Capture the cell that displays the provided text and extract its [x, y] central coordinate. 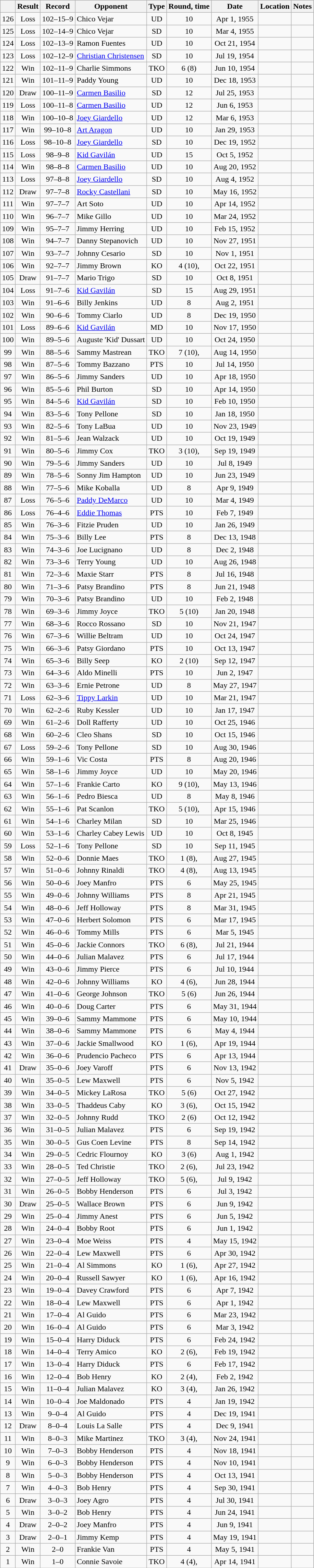
43 [8, 1043]
52–0–6 [58, 858]
George Johnson [111, 994]
Oct 24, 1947 [235, 636]
92 [8, 438]
Mickey LaRosa [111, 1093]
84 [8, 537]
98–9–8 [58, 155]
40 [8, 1080]
Apr 7, 1942 [235, 1290]
98–10–8 [58, 142]
94–7–7 [58, 241]
101 [8, 327]
Notes [302, 6]
39 [8, 1093]
2–0–2 [58, 1525]
May 15, 1942 [235, 1241]
112 [8, 192]
Jul 10, 1944 [235, 969]
Jul 9, 1942 [235, 1179]
Nov 18, 1941 [235, 1451]
Apr 30, 1942 [235, 1253]
Sep 14, 1942 [235, 1142]
May 19, 1941 [235, 1537]
Oct 5, 1952 [235, 155]
Terry Amico [111, 1352]
Billy Lee [111, 537]
58 [8, 858]
Terry Young [111, 562]
73 [8, 673]
102–12–9 [58, 56]
65 [8, 772]
96 [8, 389]
82–5–6 [58, 426]
95 [8, 401]
Jul 30, 1941 [235, 1500]
59–1–6 [58, 760]
5 (10) [189, 611]
56 [8, 883]
35–0–5 [58, 1080]
MD [156, 327]
Russell Sawyer [111, 1278]
Feb 19, 1942 [235, 1352]
Joey Varoff [111, 1068]
Mike Gillo [111, 216]
Jun 28, 1944 [235, 982]
Aug 1, 1942 [235, 1155]
3 [8, 1537]
91–7–7 [58, 278]
100–10–8 [58, 117]
16 [8, 1377]
Apr 19, 1944 [235, 1043]
Tommy Mills [111, 932]
52 [8, 932]
17–0–4 [58, 1315]
Mar 17, 1945 [235, 920]
31–0–5 [58, 1130]
Jimmy Anest [111, 1216]
Location [275, 6]
Feb 15, 1952 [235, 229]
19–0–4 [58, 1290]
Jan 19, 1942 [235, 1401]
Prudencio Pacheco [111, 1056]
123 [8, 56]
Auguste 'Kid' Dussart [111, 340]
Jul 21, 1944 [235, 945]
92–7–7 [58, 266]
99–10–8 [58, 130]
Jun 5, 1942 [235, 1216]
Mar 4, 1955 [235, 31]
Ernie Petrone [111, 685]
85 [8, 525]
2 (4), [189, 1377]
Johnny Rudd [111, 1117]
Jul 25, 1953 [235, 93]
101–11–9 [58, 80]
25 [8, 1265]
100–11–9 [58, 93]
20–0–4 [58, 1278]
Date [235, 6]
41 [8, 1068]
Mar 31, 1945 [235, 907]
114 [8, 167]
115 [8, 155]
Jul 3, 1942 [235, 1191]
89–5–6 [58, 340]
Jackie Connors [111, 945]
Aug 26, 1948 [235, 562]
25–0–5 [58, 1204]
50 [8, 957]
20 [8, 1327]
6 (8), [189, 945]
36 [8, 1130]
32–0–5 [58, 1117]
Nov 24, 1941 [235, 1438]
26–0–5 [58, 1191]
Jan 29, 1953 [235, 130]
Jun 6, 1953 [235, 105]
Aug 20, 1946 [235, 760]
35–0–6 [58, 1068]
Dec 9, 1941 [235, 1426]
54 [8, 907]
26 [8, 1253]
76–5–6 [58, 500]
27 [8, 1241]
Art Soto [111, 204]
63–3–6 [58, 685]
103 [8, 303]
Aug 27, 1945 [235, 858]
60–2–6 [58, 735]
Feb 7, 1949 [235, 512]
12–0–4 [58, 1377]
28 [8, 1228]
Jan 18, 1950 [235, 414]
Jun 9, 1941 [235, 1525]
Dec 2, 1948 [235, 550]
35 [8, 1142]
4 (10), [189, 266]
119 [8, 105]
Jun 2, 1947 [235, 673]
29 [8, 1216]
May 4, 1944 [235, 1031]
May 10, 1944 [235, 1019]
Dec 18, 1953 [235, 80]
64 [8, 784]
6–0–3 [58, 1463]
44–0–6 [58, 957]
66 [8, 760]
2 [8, 1550]
Sonny Jim Hampton [111, 475]
Jun 23, 1949 [235, 475]
Cleo Shans [111, 735]
83–5–6 [58, 414]
63 [8, 796]
Feb 2, 1948 [235, 599]
Johnny Rinaldi [111, 870]
3 (6), [189, 1105]
70 [8, 710]
Mar 23, 1942 [235, 1315]
Jan 26, 1942 [235, 1389]
102–13–9 [58, 43]
21 [8, 1315]
Pedro Biesca [111, 796]
Patsy Giordano [111, 648]
Mar 5, 1945 [235, 932]
Nov 23, 1949 [235, 426]
73–3–6 [58, 562]
Sep 19, 1942 [235, 1130]
Tony LaBua [111, 426]
81–5–6 [58, 438]
48–0–6 [58, 907]
Feb 10, 1950 [235, 401]
13–0–4 [58, 1364]
42–0–6 [58, 982]
60 [8, 833]
118 [8, 117]
93 [8, 426]
4 (8), [189, 870]
Apr 14, 1952 [235, 204]
102–15–9 [58, 19]
102–11–9 [58, 68]
75–3–6 [58, 537]
24–0–4 [58, 1228]
9 (10), [189, 784]
2 (10) [189, 661]
70–3–6 [58, 599]
8–0–3 [58, 1438]
45 [8, 1019]
79 [8, 599]
May 13, 1946 [235, 784]
Jul 8, 1949 [235, 463]
Oct 15, 1946 [235, 735]
Oct 25, 1946 [235, 722]
86–5–6 [58, 377]
Aug 29, 1951 [235, 290]
Nov 10, 1941 [235, 1463]
34 [8, 1155]
44 [8, 1031]
Gus Coen Levine [111, 1142]
69–3–6 [58, 611]
28–0–5 [58, 1167]
72–3–6 [58, 574]
4 (6), [189, 982]
7–0–3 [58, 1451]
Cedric Flournoy [111, 1155]
Fitzie Pruden [111, 525]
111 [8, 204]
98–8–8 [58, 167]
Nov 5, 1942 [235, 1080]
94 [8, 414]
Jun 1, 1942 [235, 1228]
51 [8, 945]
37 [8, 1117]
Joe Maldonado [111, 1401]
Thaddeus Caby [111, 1105]
43–0–6 [58, 969]
33–0–5 [58, 1105]
Oct 24, 1950 [235, 340]
Christian Christensen [111, 56]
48 [8, 982]
88–5–6 [58, 352]
67–3–6 [58, 636]
8–0–4 [58, 1426]
Jan 20, 1948 [235, 611]
May 31, 1944 [235, 1006]
23–0–4 [58, 1241]
Joey Agro [111, 1500]
59 [8, 846]
2–0–1 [58, 1537]
1 [8, 1562]
14–0–4 [58, 1352]
Jean Walzack [111, 438]
5 (6), [189, 1179]
Art Aragon [111, 130]
Vic Costa [111, 760]
116 [8, 142]
75 [8, 648]
Paddy DeMarco [111, 500]
57 [8, 870]
Apr 13, 1944 [235, 1056]
46–0–6 [58, 932]
83 [8, 550]
Mar 25, 1946 [235, 821]
47 [8, 994]
Oct 15, 1942 [235, 1105]
18 [8, 1352]
Oct 13, 1947 [235, 648]
Record [58, 6]
Al Simmons [111, 1265]
Nov 21, 1947 [235, 624]
4 (4), [189, 1562]
67 [8, 747]
Jul 23, 1942 [235, 1167]
90 [8, 463]
113 [8, 179]
107 [8, 253]
Jimmy Kemp [111, 1537]
Aug 30, 1946 [235, 747]
Jul 19, 1954 [235, 56]
21–0–4 [58, 1265]
Apr 21, 1945 [235, 895]
Aug 20, 1952 [235, 167]
89–6–6 [58, 327]
120 [8, 93]
32 [8, 1179]
4–0–3 [58, 1488]
Feb 2, 1942 [235, 1377]
51–0–6 [58, 870]
Dec 19, 1941 [235, 1414]
57–1–6 [58, 784]
Jan 26, 1949 [235, 525]
121 [8, 80]
Aug 13, 1945 [235, 870]
Nov 27, 1951 [235, 241]
Apr 16, 1942 [235, 1278]
117 [8, 130]
Sammy Mastrean [111, 352]
Jun 24, 1941 [235, 1512]
2–0 [58, 1550]
Herbert Solomon [111, 920]
Aug 2, 1951 [235, 303]
30–0–5 [58, 1142]
105 [8, 278]
89 [8, 475]
Jul 14, 1950 [235, 365]
Rocco Rossano [111, 624]
87–5–6 [58, 365]
Sep 30, 1941 [235, 1488]
Feb 17, 1942 [235, 1364]
Aug 14, 1950 [235, 352]
Oct 13, 1941 [235, 1475]
122 [8, 68]
1–0 [58, 1562]
May 27, 1947 [235, 685]
Dec 13, 1948 [235, 537]
39–0–6 [58, 1019]
Mar 3, 1942 [235, 1327]
54–1–6 [58, 821]
Aug 4, 1952 [235, 179]
Donnie Maes [111, 858]
13 [8, 1414]
14 [8, 1401]
Tommy Bazzano [111, 365]
5–0–3 [58, 1475]
45–0–6 [58, 945]
3 (10), [189, 451]
68–3–6 [58, 624]
55–1–6 [58, 809]
7 (10), [189, 352]
64–3–6 [58, 673]
91–6–6 [58, 303]
77 [8, 624]
50–0–6 [58, 883]
97–7–8 [58, 192]
38 [8, 1105]
16–0–4 [58, 1327]
Moe Weiss [111, 1241]
Frankie Van [111, 1550]
Charley Milan [111, 821]
Davey Crawford [111, 1290]
Mike Martinez [111, 1438]
69 [8, 722]
Apr 18, 1950 [235, 377]
3–0–2 [58, 1512]
Oct 21, 1954 [235, 43]
Jul 16, 1948 [235, 574]
Johnny Cesario [111, 253]
97 [8, 377]
19 [8, 1340]
6 (8) [189, 68]
102–14–9 [58, 31]
May 16, 1952 [235, 192]
108 [8, 241]
78–5–6 [58, 475]
Oct 8, 1951 [235, 278]
Jackie Smallwood [111, 1043]
Ramon Fuentes [111, 43]
Mar 4, 1949 [235, 500]
23 [8, 1290]
29–0–5 [58, 1155]
81 [8, 574]
42 [8, 1056]
Apr 14, 1950 [235, 389]
72 [8, 685]
Apr 15, 1946 [235, 809]
65–3–6 [58, 661]
62 [8, 809]
Dec 19, 1950 [235, 315]
10–0–4 [58, 1401]
31 [8, 1191]
Opponent [111, 6]
52–1–6 [58, 846]
55 [8, 895]
84–5–6 [58, 401]
Pat Scanlon [111, 809]
Jimmy Pierce [111, 969]
Jun 26, 1944 [235, 994]
Joe Lucignano [111, 550]
Oct 22, 1951 [235, 266]
58–1–6 [58, 772]
59–2–6 [58, 747]
47–0–6 [58, 920]
76–3–6 [58, 525]
Jun 10, 1954 [235, 68]
95–7–7 [58, 229]
Paddy Young [111, 80]
53 [8, 920]
Round, time [189, 6]
49–0–6 [58, 895]
Apr 1, 1942 [235, 1302]
Jimmy Brown [111, 266]
Aldo Minelli [111, 673]
Feb 24, 1942 [235, 1340]
62–2–6 [58, 710]
Oct 8, 1945 [235, 833]
99 [8, 352]
May 8, 1946 [235, 796]
66–3–6 [58, 648]
82 [8, 562]
78 [8, 611]
Billy Jenkins [111, 303]
Billy Seep [111, 661]
85–5–6 [58, 389]
11 [8, 1438]
Nov 1, 1951 [235, 253]
Apr 14, 1941 [235, 1562]
Eddie Thomas [111, 512]
15–0–4 [58, 1340]
Doll Rafferty [111, 722]
Mar 24, 1952 [235, 216]
124 [8, 43]
3 (6) [189, 1155]
38–0–6 [58, 1031]
9 [8, 1463]
74–3–6 [58, 550]
71–3–6 [58, 587]
Dec 19, 1952 [235, 142]
86 [8, 512]
Mar 21, 1947 [235, 698]
Jan 17, 1947 [235, 710]
110 [8, 216]
61–2–6 [58, 722]
106 [8, 266]
68 [8, 735]
62–3–6 [58, 698]
80 [8, 587]
Nov 17, 1950 [235, 327]
Danny Stepanovich [111, 241]
Ted Christie [111, 1167]
2 (6) [189, 1117]
Apr 1, 1955 [235, 19]
Jimmy Cox [111, 451]
40–0–6 [58, 1006]
53–1–6 [58, 833]
9–0–4 [58, 1414]
Sep 19, 1949 [235, 451]
37–0–6 [58, 1043]
Jun 9, 1942 [235, 1204]
Sep 11, 1945 [235, 846]
18–0–4 [58, 1302]
71 [8, 698]
7 [8, 1488]
36–0–6 [58, 1056]
100–11–8 [58, 105]
30 [8, 1204]
33 [8, 1167]
Charlie Simmons [111, 68]
Jul 17, 1944 [235, 957]
41–0–6 [58, 994]
Oct 27, 1942 [235, 1093]
96–7–7 [58, 216]
104 [8, 290]
46 [8, 1006]
Mario Trigo [111, 278]
1 (8), [189, 858]
Apr 9, 1949 [235, 488]
Nov 13, 1942 [235, 1068]
Jun 21, 1948 [235, 587]
88 [8, 488]
91–7–6 [58, 290]
22 [8, 1302]
Result [28, 6]
Phil Burton [111, 389]
90–6–6 [58, 315]
34–0–5 [58, 1093]
97–7–7 [58, 204]
Tommy Ciarlo [111, 315]
100 [8, 340]
May 5, 1941 [235, 1550]
Frankie Carto [111, 784]
126 [8, 19]
24 [8, 1278]
5 [8, 1512]
Apr 27, 1942 [235, 1265]
22–0–4 [58, 1253]
109 [8, 229]
79–5–6 [58, 463]
May 25, 1945 [235, 883]
80–5–6 [58, 451]
61 [8, 821]
98 [8, 365]
Oct 12, 1942 [235, 1117]
91 [8, 451]
Tippy Larkin [111, 698]
3–0–3 [58, 1500]
Charley Cabey Lewis [111, 833]
76 [8, 636]
May 20, 1946 [235, 772]
27–0–5 [58, 1179]
Mar 6, 1953 [235, 117]
77–5–6 [58, 488]
25–0–4 [58, 1216]
102 [8, 315]
Ruby Kessler [111, 710]
87 [8, 500]
76–4–6 [58, 512]
Rocky Castellani [111, 192]
97–8–8 [58, 179]
Wallace Brown [111, 1204]
Connie Savoie [111, 1562]
Type [156, 6]
11–0–4 [58, 1389]
5 (10), [189, 809]
93–7–7 [58, 253]
56–1–6 [58, 796]
Willie Beltram [111, 636]
74 [8, 661]
Sep 12, 1947 [235, 661]
17 [8, 1364]
Jimmy Herring [111, 229]
Mike Koballa [111, 488]
125 [8, 31]
Maxie Starr [111, 574]
Louis La Salle [111, 1426]
Doug Carter [111, 1006]
Oct 19, 1949 [235, 438]
Bobby Root [111, 1228]
49 [8, 969]
